Find where the given text appears and provide that cell's center as [x, y] coordinate. 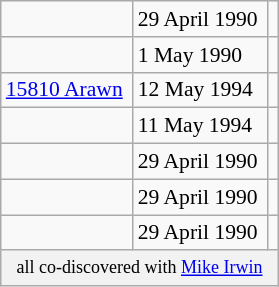
15810 Arawn [67, 90]
12 May 1994 [200, 90]
11 May 1994 [200, 126]
all co-discovered with Mike Irwin [140, 269]
1 May 1990 [200, 55]
